Locate the cell with the specified text and output its (X, Y) center coordinate. 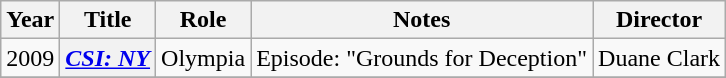
Role (204, 20)
Year (30, 20)
Olympia (204, 58)
Director (660, 20)
2009 (30, 58)
Notes (422, 20)
Episode: "Grounds for Deception" (422, 58)
Title (108, 20)
Duane Clark (660, 58)
CSI: NY (108, 58)
